Provide the (X, Y) coordinate of the cell's center where the given text is located.  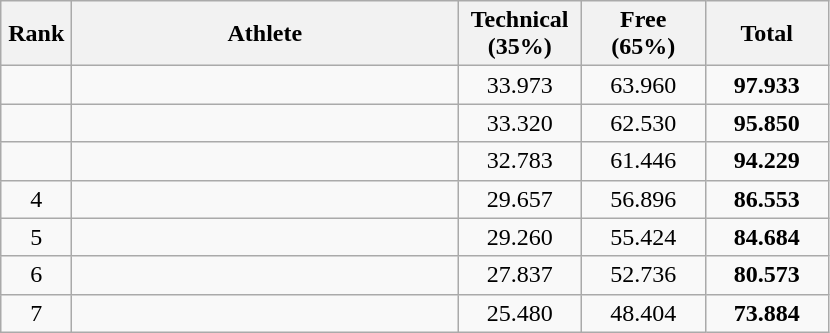
29.657 (520, 199)
80.573 (767, 275)
4 (36, 199)
95.850 (767, 123)
63.960 (643, 85)
27.837 (520, 275)
5 (36, 237)
Athlete (265, 34)
48.404 (643, 313)
Total (767, 34)
73.884 (767, 313)
6 (36, 275)
Technical(35%) (520, 34)
33.320 (520, 123)
Free(65%) (643, 34)
25.480 (520, 313)
55.424 (643, 237)
7 (36, 313)
62.530 (643, 123)
Rank (36, 34)
61.446 (643, 161)
97.933 (767, 85)
32.783 (520, 161)
86.553 (767, 199)
52.736 (643, 275)
29.260 (520, 237)
56.896 (643, 199)
33.973 (520, 85)
94.229 (767, 161)
84.684 (767, 237)
